From the cell containing the given text, extract its center point as [X, Y] coordinate. 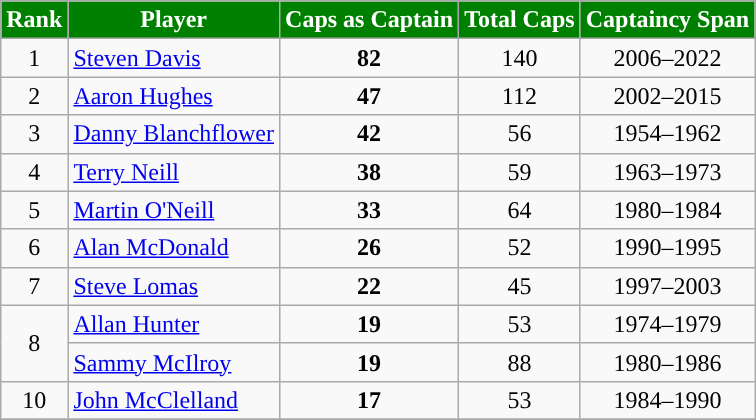
1997–2003 [667, 286]
Danny Blanchflower [174, 134]
82 [370, 58]
22 [370, 286]
88 [520, 362]
52 [520, 248]
26 [370, 248]
Caps as Captain [370, 20]
Steve Lomas [174, 286]
3 [34, 134]
Steven Davis [174, 58]
2 [34, 96]
1980–1984 [667, 210]
2002–2015 [667, 96]
38 [370, 172]
140 [520, 58]
56 [520, 134]
64 [520, 210]
Player [174, 20]
2006–2022 [667, 58]
1984–1990 [667, 400]
33 [370, 210]
5 [34, 210]
59 [520, 172]
1980–1986 [667, 362]
10 [34, 400]
1974–1979 [667, 324]
7 [34, 286]
John McClelland [174, 400]
Allan Hunter [174, 324]
Terry Neill [174, 172]
1 [34, 58]
Total Caps [520, 20]
112 [520, 96]
Alan McDonald [174, 248]
8 [34, 343]
42 [370, 134]
Sammy McIlroy [174, 362]
17 [370, 400]
Martin O'Neill [174, 210]
1963–1973 [667, 172]
6 [34, 248]
47 [370, 96]
45 [520, 286]
1954–1962 [667, 134]
Captaincy Span [667, 20]
Aaron Hughes [174, 96]
Rank [34, 20]
4 [34, 172]
1990–1995 [667, 248]
